Determine the (x, y) coordinate at the center of the cell enclosing the given text.  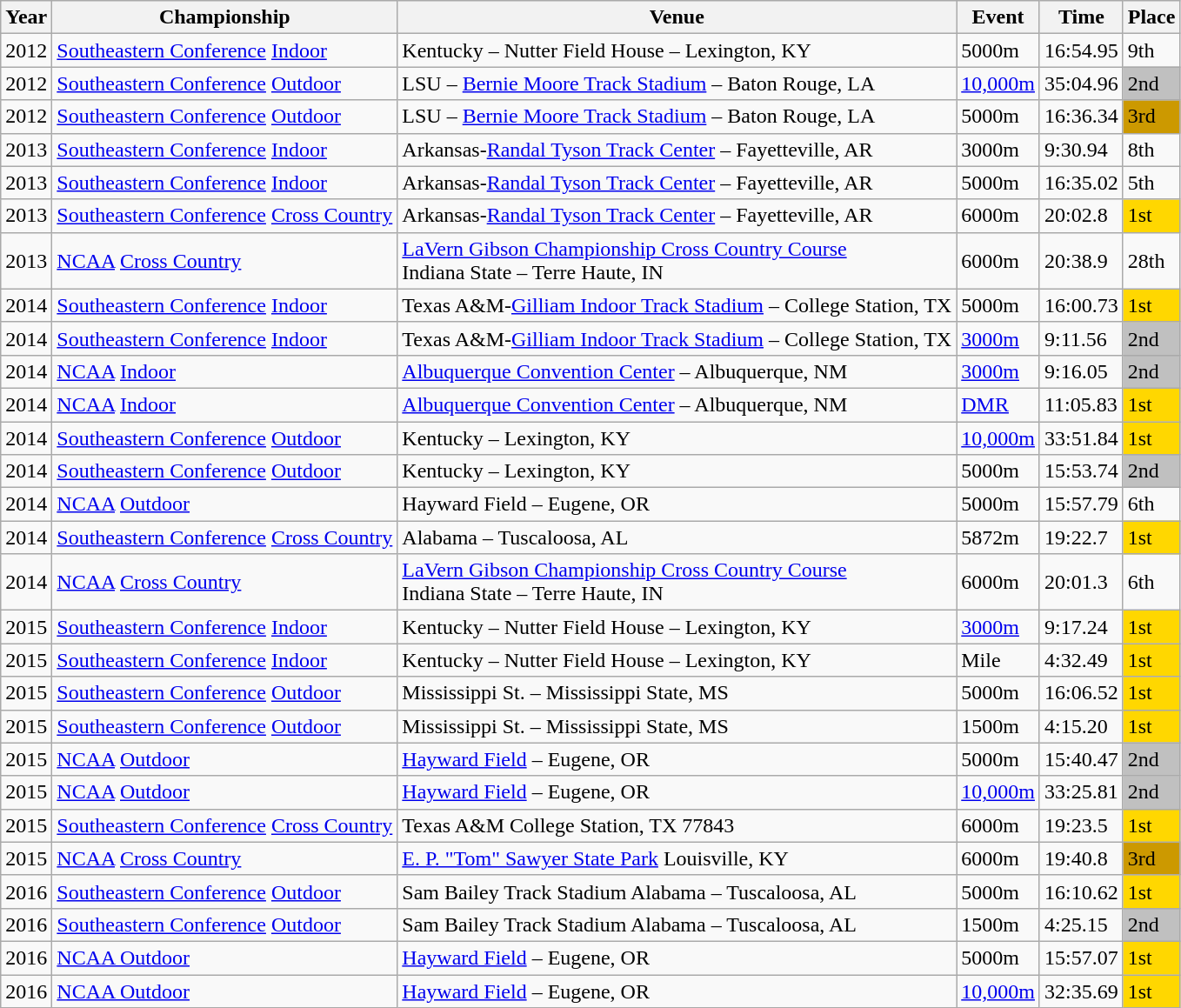
5872m (998, 537)
9th (1151, 50)
Championship (224, 17)
15:57.07 (1081, 958)
28th (1151, 261)
9:16.05 (1081, 371)
33:25.81 (1081, 792)
Mile (998, 660)
16:00.73 (1081, 305)
9:11.56 (1081, 338)
Time (1081, 17)
Place (1151, 17)
15:53.74 (1081, 471)
19:23.5 (1081, 825)
E. P. "Tom" Sawyer State Park Louisville, KY (677, 858)
19:22.7 (1081, 537)
35:04.96 (1081, 83)
4:25.15 (1081, 925)
11:05.83 (1081, 404)
15:57.79 (1081, 504)
9:17.24 (1081, 627)
16:54.95 (1081, 50)
DMR (998, 404)
5th (1151, 183)
8th (1151, 150)
16:36.34 (1081, 117)
Texas A&M College Station, TX 77843 (677, 825)
19:40.8 (1081, 858)
9:30.94 (1081, 150)
Alabama – Tuscaloosa, AL (677, 537)
4:32.49 (1081, 660)
4:15.20 (1081, 726)
15:40.47 (1081, 759)
16:10.62 (1081, 891)
20:01.3 (1081, 583)
20:38.9 (1081, 261)
20:02.8 (1081, 216)
Event (998, 17)
33:51.84 (1081, 437)
16:06.52 (1081, 693)
Venue (677, 17)
16:35.02 (1081, 183)
32:35.69 (1081, 991)
Year (26, 17)
